Search for the cell housing the specified text and yield its [X, Y] center coordinate. 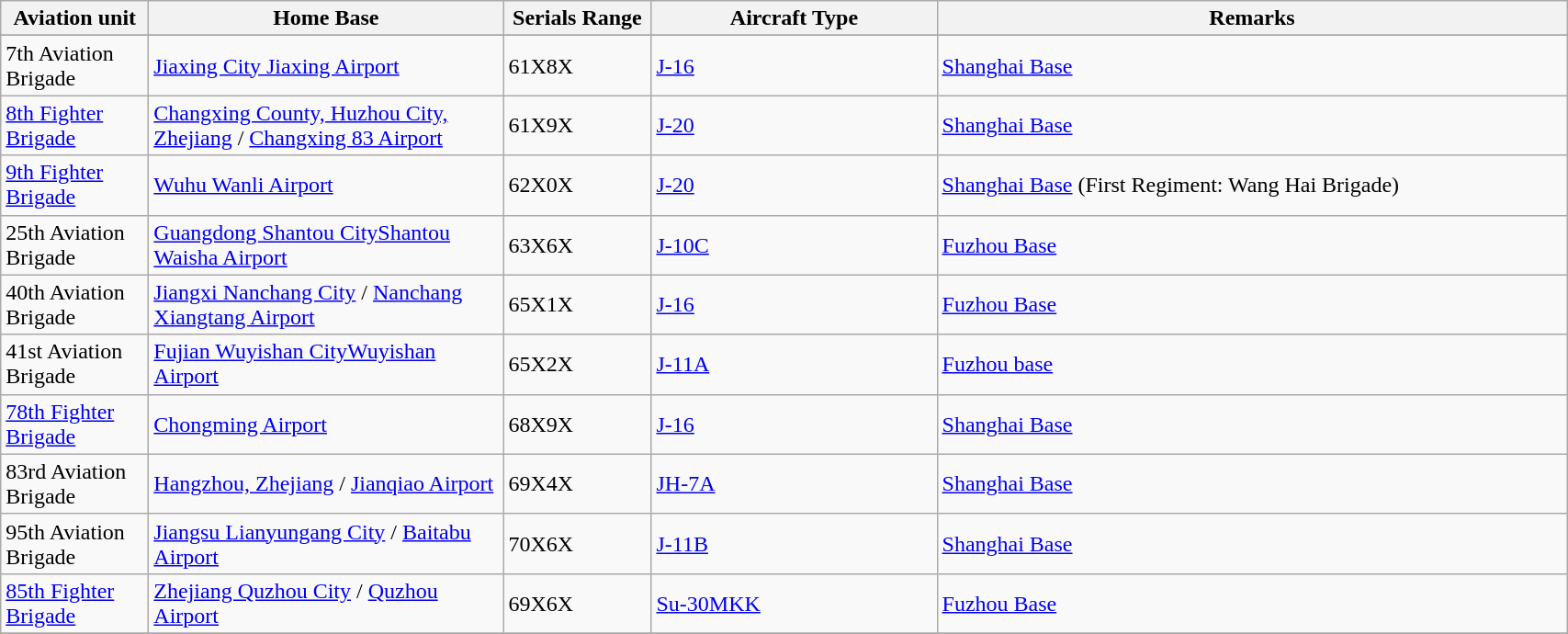
95th Aviation Brigade [75, 544]
Fuzhou base [1252, 364]
7th Aviation Brigade [75, 66]
62X0X [577, 186]
69X4X [577, 483]
Jiangxi Nanchang City / Nanchang Xiangtang Airport [326, 305]
Remarks [1252, 18]
Jiangsu Lianyungang City / Baitabu Airport [326, 544]
Jiaxing City Jiaxing Airport [326, 66]
Home Base [326, 18]
Chongming Airport [326, 425]
68X9X [577, 425]
Wuhu Wanli Airport [326, 186]
Changxing County, Huzhou City, Zhejiang / Changxing 83 Airport [326, 125]
J-11A [794, 364]
Serials Range [577, 18]
Zhejiang Quzhou City / Quzhou Airport [326, 603]
Aviation unit [75, 18]
78th Fighter Brigade [75, 425]
41st Aviation Brigade [75, 364]
9th Fighter Brigade [75, 186]
61X9X [577, 125]
85th Fighter Brigade [75, 603]
Aircraft Type [794, 18]
8th Fighter Brigade [75, 125]
Guangdong Shantou CityShantou Waisha Airport [326, 244]
Hangzhou, Zhejiang / Jianqiao Airport [326, 483]
61X8X [577, 66]
70X6X [577, 544]
J-11B [794, 544]
JH-7A [794, 483]
J-10C [794, 244]
Su-30MKK [794, 603]
65X1X [577, 305]
40th Aviation Brigade [75, 305]
65X2X [577, 364]
63X6X [577, 244]
Shanghai Base (First Regiment: Wang Hai Brigade) [1252, 186]
25th Aviation Brigade [75, 244]
83rd Aviation Brigade [75, 483]
Fujian Wuyishan CityWuyishan Airport [326, 364]
69X6X [577, 603]
